Scan for the cell matching the given text and deliver its [x, y] coordinate at center. 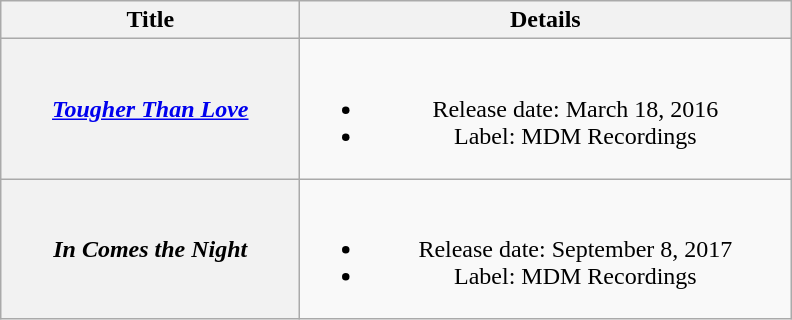
Release date: September 8, 2017Label: MDM Recordings [546, 249]
Details [546, 20]
Release date: March 18, 2016Label: MDM Recordings [546, 109]
In Comes the Night [150, 249]
Title [150, 20]
Tougher Than Love [150, 109]
